Provide the [X, Y] coordinate of the cell's center where the given text is located.  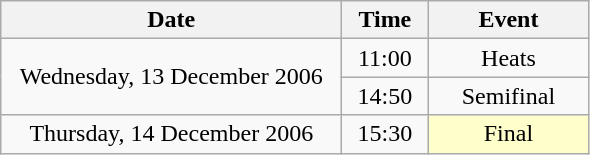
14:50 [385, 96]
Time [385, 20]
Wednesday, 13 December 2006 [172, 77]
Heats [508, 58]
Event [508, 20]
Date [172, 20]
11:00 [385, 58]
Final [508, 134]
15:30 [385, 134]
Thursday, 14 December 2006 [172, 134]
Semifinal [508, 96]
